From the cell containing the given text, extract its center point as [x, y] coordinate. 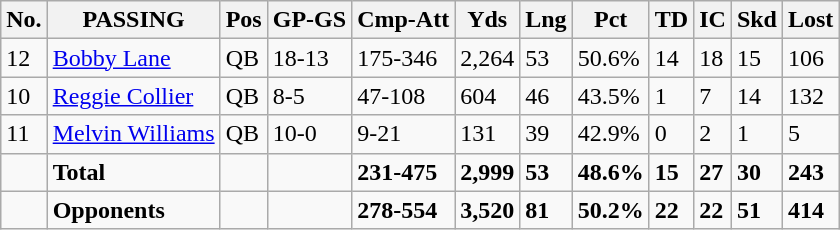
18 [713, 58]
175-346 [404, 58]
414 [810, 210]
9-21 [404, 134]
243 [810, 172]
278-554 [404, 210]
27 [713, 172]
10-0 [309, 134]
Skd [756, 20]
2 [713, 134]
2,264 [488, 58]
231-475 [404, 172]
5 [810, 134]
Cmp-Att [404, 20]
7 [713, 96]
No. [24, 20]
11 [24, 134]
3,520 [488, 210]
Bobby Lane [134, 58]
Pos [244, 20]
51 [756, 210]
Total [134, 172]
39 [546, 134]
Melvin Williams [134, 134]
132 [810, 96]
GP-GS [309, 20]
12 [24, 58]
Reggie Collier [134, 96]
0 [671, 134]
50.6% [610, 58]
2,999 [488, 172]
Lng [546, 20]
604 [488, 96]
48.6% [610, 172]
10 [24, 96]
131 [488, 134]
Lost [810, 20]
Yds [488, 20]
46 [546, 96]
18-13 [309, 58]
TD [671, 20]
Opponents [134, 210]
30 [756, 172]
42.9% [610, 134]
IC [713, 20]
50.2% [610, 210]
8-5 [309, 96]
47-108 [404, 96]
Pct [610, 20]
43.5% [610, 96]
PASSING [134, 20]
81 [546, 210]
106 [810, 58]
